Identify which cell holds the provided text, then report its [x, y] central coordinate. 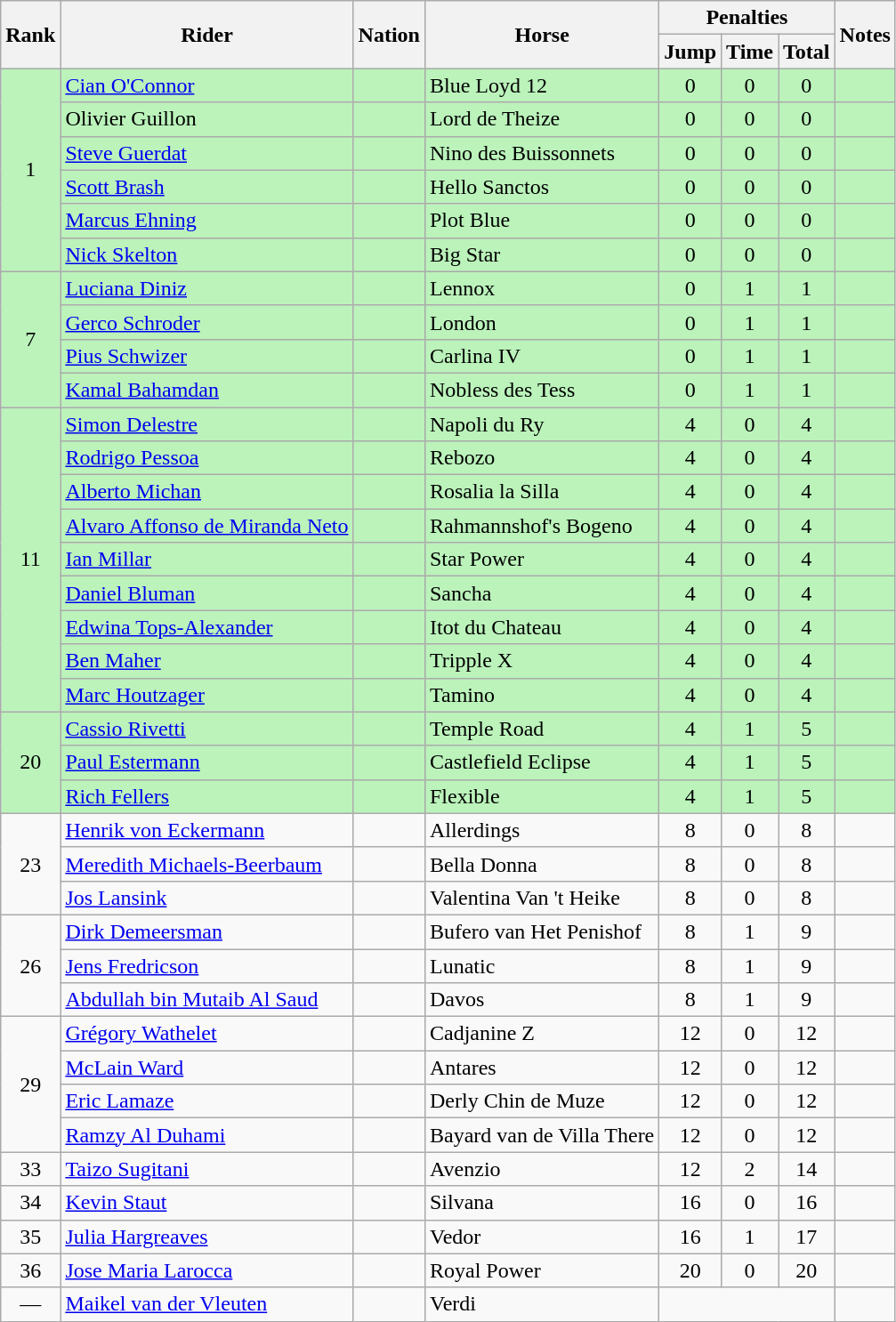
Jump [690, 52]
Rich Fellers [206, 796]
Taizo Sugitani [206, 1169]
Vedor [541, 1237]
Nick Skelton [206, 254]
Edwina Tops-Alexander [206, 627]
Nation [389, 35]
33 [30, 1169]
11 [30, 560]
Nobless des Tess [541, 390]
Antares [541, 1068]
Maikel van der Vleuten [206, 1304]
Plot Blue [541, 221]
36 [30, 1270]
Avenzio [541, 1169]
Rahmannshof's Bogeno [541, 526]
Itot du Chateau [541, 627]
Star Power [541, 560]
Gerco Schroder [206, 322]
Lennox [541, 288]
Bayard van de Villa There [541, 1135]
Marcus Ehning [206, 221]
London [541, 322]
Henrik von Eckermann [206, 830]
Bufero van Het Penishof [541, 931]
Alvaro Affonso de Miranda Neto [206, 526]
7 [30, 339]
Total [807, 52]
Jos Lansink [206, 898]
Paul Estermann [206, 762]
Lunatic [541, 965]
Simon Delestre [206, 424]
Rosalia la Silla [541, 492]
Meredith Michaels-Beerbaum [206, 864]
Allerdings [541, 830]
Scott Brash [206, 187]
Carlina IV [541, 356]
Ramzy Al Duhami [206, 1135]
26 [30, 965]
Horse [541, 35]
Rider [206, 35]
Flexible [541, 796]
35 [30, 1237]
Rebozo [541, 458]
— [30, 1304]
Sancha [541, 593]
Notes [865, 35]
Ian Millar [206, 560]
17 [807, 1237]
Kamal Bahamdan [206, 390]
Davos [541, 1000]
Big Star [541, 254]
Luciana Diniz [206, 288]
Cadjanine Z [541, 1034]
Valentina Van 't Heike [541, 898]
Blue Loyd 12 [541, 85]
Grégory Wathelet [206, 1034]
29 [30, 1084]
Steve Guerdat [206, 153]
2 [750, 1169]
Pius Schwizer [206, 356]
Olivier Guillon [206, 119]
Kevin Staut [206, 1203]
Verdi [541, 1304]
Rank [30, 35]
Hello Sanctos [541, 187]
Time [750, 52]
34 [30, 1203]
Tripple X [541, 661]
23 [30, 864]
Jose Maria Larocca [206, 1270]
Daniel Bluman [206, 593]
Abdullah bin Mutaib Al Saud [206, 1000]
Alberto Michan [206, 492]
Castlefield Eclipse [541, 762]
Rodrigo Pessoa [206, 458]
Ben Maher [206, 661]
14 [807, 1169]
Temple Road [541, 729]
Jens Fredricson [206, 965]
Lord de Theize [541, 119]
McLain Ward [206, 1068]
Dirk Demeersman [206, 931]
Cassio Rivetti [206, 729]
Eric Lamaze [206, 1101]
Cian O'Connor [206, 85]
Tamino [541, 695]
Bella Donna [541, 864]
Silvana [541, 1203]
Napoli du Ry [541, 424]
Royal Power [541, 1270]
Marc Houtzager [206, 695]
Julia Hargreaves [206, 1237]
Penalties [747, 18]
Nino des Buissonnets [541, 153]
Derly Chin de Muze [541, 1101]
